Return the (X, Y) coordinate for the center point of the cell that contains the specified text.  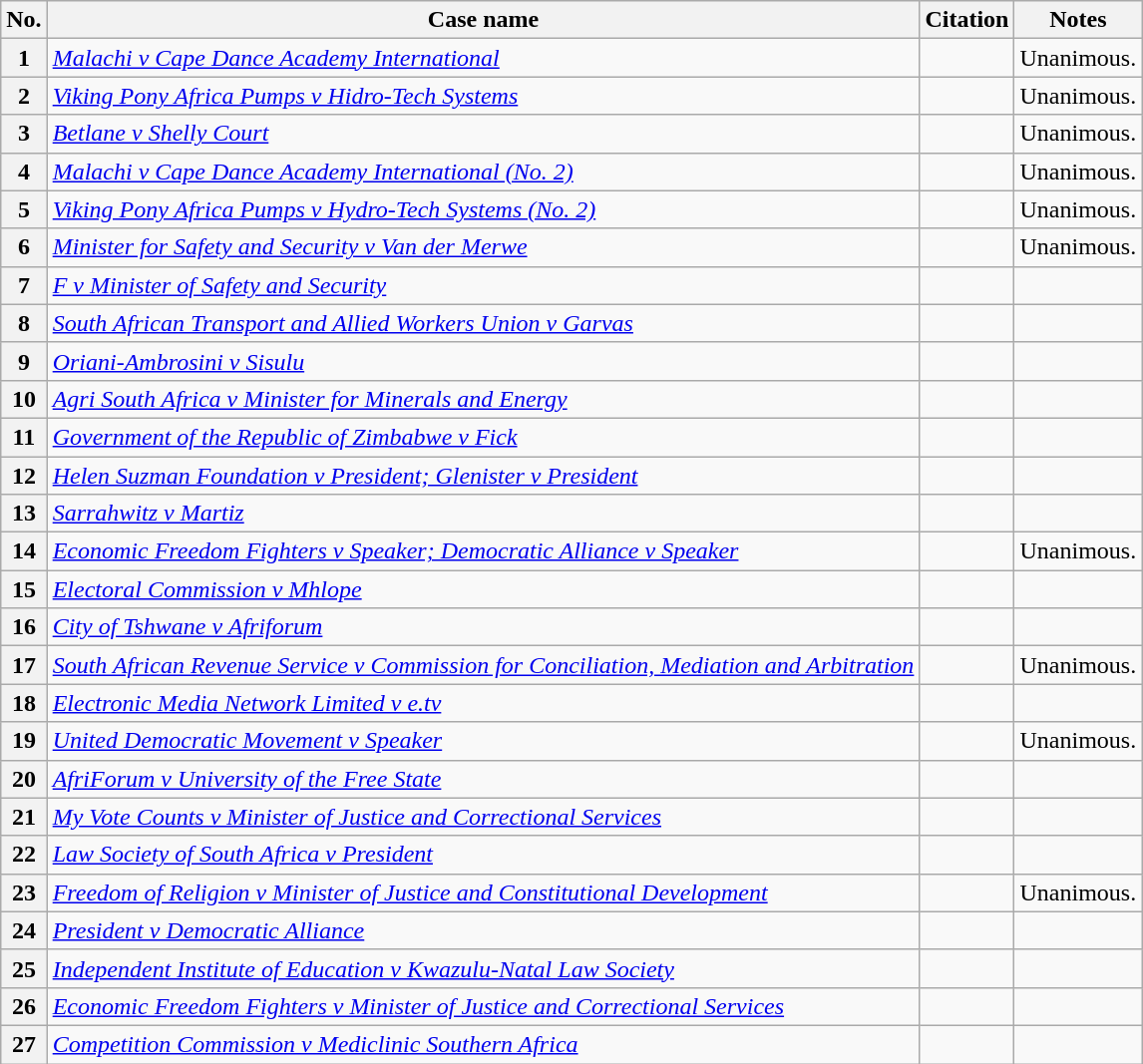
Viking Pony Africa Pumps v Hidro-Tech Systems (483, 96)
Electoral Commission v Mhlope (483, 589)
6 (24, 247)
Malachi v Cape Dance Academy International (No. 2) (483, 172)
1 (24, 58)
Betlane v Shelly Court (483, 134)
9 (24, 361)
11 (24, 437)
No. (24, 20)
United Democratic Movement v Speaker (483, 741)
Citation (967, 20)
4 (24, 172)
15 (24, 589)
22 (24, 855)
13 (24, 514)
17 (24, 665)
20 (24, 779)
12 (24, 476)
President v Democratic Alliance (483, 930)
Competition Commission v Mediclinic Southern Africa (483, 1044)
24 (24, 930)
Economic Freedom Fighters v Speaker; Democratic Alliance v Speaker (483, 551)
My Vote Counts v Minister of Justice and Correctional Services (483, 817)
Sarrahwitz v Martiz (483, 514)
21 (24, 817)
16 (24, 627)
Agri South Africa v Minister for Minerals and Energy (483, 399)
3 (24, 134)
Independent Institute of Education v Kwazulu-Natal Law Society (483, 968)
Case name (483, 20)
25 (24, 968)
Viking Pony Africa Pumps v Hydro-Tech Systems (No. 2) (483, 209)
Economic Freedom Fighters v Minister of Justice and Correctional Services (483, 1006)
18 (24, 703)
City of Tshwane v Afriforum (483, 627)
7 (24, 285)
19 (24, 741)
2 (24, 96)
14 (24, 551)
South African Transport and Allied Workers Union v Garvas (483, 323)
Malachi v Cape Dance Academy International (483, 58)
Electronic Media Network Limited v e.tv (483, 703)
Government of the Republic of Zimbabwe v Fick (483, 437)
F v Minister of Safety and Security (483, 285)
Freedom of Religion v Minister of Justice and Constitutional Development (483, 892)
Helen Suzman Foundation v President; Glenister v President (483, 476)
Oriani-Ambrosini v Sisulu (483, 361)
Notes (1078, 20)
South African Revenue Service v Commission for Conciliation, Mediation and Arbitration (483, 665)
AfriForum v University of the Free State (483, 779)
27 (24, 1044)
5 (24, 209)
8 (24, 323)
26 (24, 1006)
Minister for Safety and Security v Van der Merwe (483, 247)
10 (24, 399)
23 (24, 892)
Law Society of South Africa v President (483, 855)
